Search for the cell housing the specified text and yield its (X, Y) center coordinate. 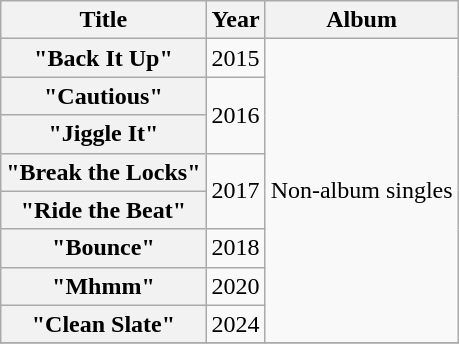
2016 (236, 115)
"Back It Up" (104, 58)
"Ride the Beat" (104, 210)
"Cautious" (104, 96)
Non-album singles (362, 191)
Year (236, 20)
Album (362, 20)
2018 (236, 248)
"Clean Slate" (104, 324)
2020 (236, 286)
"Break the Locks" (104, 172)
"Mhmm" (104, 286)
"Jiggle It" (104, 134)
Title (104, 20)
"Bounce" (104, 248)
2015 (236, 58)
2024 (236, 324)
2017 (236, 191)
